Extract the (x, y) coordinate from the center of the cell holding the provided text.  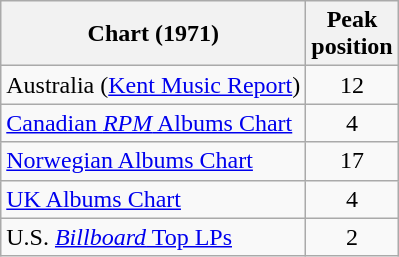
Norwegian Albums Chart (154, 161)
Chart (1971) (154, 34)
UK Albums Chart (154, 199)
U.S. Billboard Top LPs (154, 237)
Australia (Kent Music Report) (154, 85)
12 (352, 85)
17 (352, 161)
2 (352, 237)
Peakposition (352, 34)
Canadian RPM Albums Chart (154, 123)
